Identify which cell holds the provided text, then report its (x, y) central coordinate. 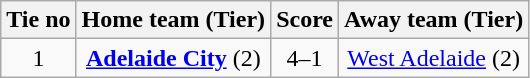
Adelaide City (2) (174, 58)
Away team (Tier) (434, 20)
Home team (Tier) (174, 20)
4–1 (305, 58)
Tie no (38, 20)
West Adelaide (2) (434, 58)
1 (38, 58)
Score (305, 20)
